Detect which cell encompasses the target text, then output its (X, Y) center coordinate. 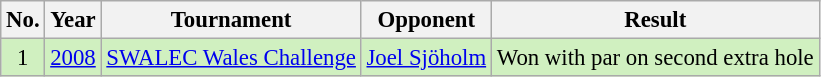
2008 (73, 58)
Year (73, 20)
No. (23, 20)
Result (655, 20)
Tournament (231, 20)
SWALEC Wales Challenge (231, 58)
1 (23, 58)
Won with par on second extra hole (655, 58)
Joel Sjöholm (426, 58)
Opponent (426, 20)
